For the text-containing cell, return its midpoint in (x, y) coordinate format. 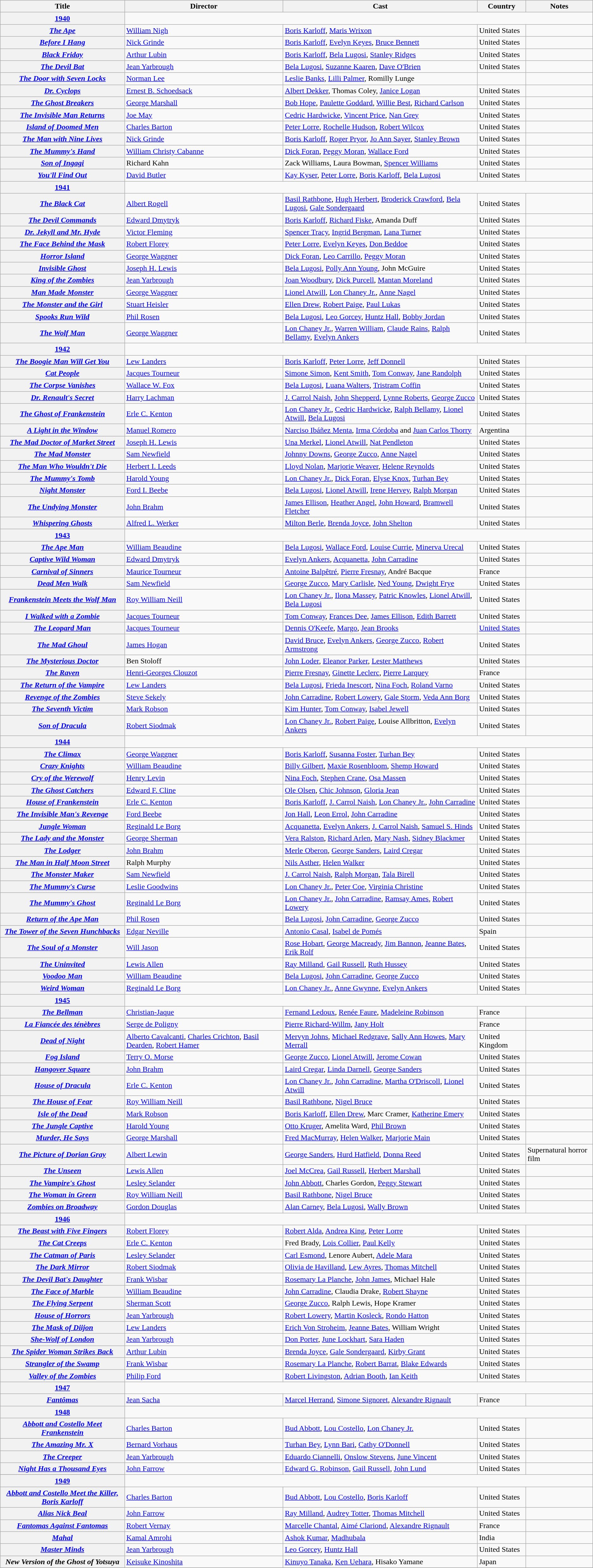
The Man with Nine Lives (62, 139)
The Ghost Breakers (62, 103)
The Leopard Man (62, 628)
Harry Lachman (204, 397)
The Flying Serpent (62, 1303)
Return of the Ape Man (62, 919)
Robert Livingston, Adrian Booth, Ian Keith (380, 1376)
The Woman in Green (62, 1195)
The Raven (62, 673)
Johnny Downs, George Zucco, Anne Nagel (380, 454)
1944 (62, 742)
Don Porter, June Lockhart, Sara Haden (380, 1339)
Wallace W. Fox (204, 385)
Lon Chaney Jr., Peter Coe, Virginia Christine (380, 887)
John Abbott, Charles Gordon, Peggy Stewart (380, 1183)
Boris Karloff, J. Carrol Naish, Lon Chaney Jr., John Carradine (380, 802)
1941 (62, 187)
Pierre Fresnay, Ginette Leclerc, Pierre Larquey (380, 673)
A Light in the Window (62, 430)
Laird Cregar, Linda Darnell, George Sanders (380, 1069)
Acquanetta, Evelyn Ankers, J. Carrol Naish, Samuel S. Hinds (380, 826)
1946 (62, 1219)
Ford Beebe (204, 814)
Milton Berle, Brenda Joyce, John Shelton (380, 523)
Spencer Tracy, Ingrid Bergman, Lana Turner (380, 232)
Billy Gilbert, Maxie Rosenbloom, Shemp Howard (380, 766)
The Lodger (62, 850)
Nina Foch, Stephen Crane, Osa Massen (380, 778)
Abbott and Costello Meet Frankenstein (62, 1428)
Country (502, 6)
The Monster Maker (62, 874)
Lon Chaney Jr., Anne Gwynne, Evelyn Ankers (380, 988)
Evelyn Ankers, Acquanetta, John Carradine (380, 559)
Black Friday (62, 55)
House of Dracula (62, 1085)
Boris Karloff, Bela Lugosi, Stanley Ridges (380, 55)
The Ape Man (62, 547)
The Ape (62, 30)
The Mad Doctor of Market Street (62, 442)
David Bruce, Evelyn Ankers, George Zucco, Robert Armstrong (380, 645)
King of the Zombies (62, 280)
The Mysterious Doctor (62, 661)
Bud Abbott, Lou Costello, Lon Chaney Jr. (380, 1428)
1948 (62, 1412)
Nils Asther, Helen Walker (380, 862)
The Lady and the Monster (62, 838)
Alias Nick Beal (62, 1513)
The Mummy's Tomb (62, 478)
House of Horrors (62, 1315)
Ernest B. Schoedsack (204, 91)
Erich Von Stroheim, Jeanne Bates, William Wright (380, 1327)
George Zucco, Mary Carlisle, Ned Young, Dwight Frye (380, 584)
Simone Simon, Kent Smith, Tom Conway, Jane Randolph (380, 373)
Fred Brady, Lois Collier, Paul Kelly (380, 1243)
Edgar Neville (204, 931)
The Spider Woman Strikes Back (62, 1352)
Boris Karloff, Maris Wrixon (380, 30)
Joe May (204, 115)
Turhan Bey, Lynn Bari, Cathy O'Donnell (380, 1445)
Director (204, 6)
Keisuke Kinoshita (204, 1562)
Alan Carney, Bela Lugosi, Wally Brown (380, 1207)
Bela Lugosi, Frieda Inescort, Nina Foch, Roland Varno (380, 685)
Bud Abbott, Lou Costello, Boris Karloff (380, 1497)
Spooks Run Wild (62, 316)
Marcel Herrand, Simone Signoret, Alexandre Rignault (380, 1400)
Alfred L. Werker (204, 523)
Fantomas Against Fantomas (62, 1526)
The House of Fear (62, 1102)
La Fiancée des ténèbres (62, 1024)
Kamal Amrohi (204, 1538)
I Walked with a Zombie (62, 616)
Carnival of Sinners (62, 571)
The Ghost of Frankenstein (62, 414)
The Return of the Vampire (62, 685)
Kinuyo Tanaka, Ken Uehara, Hisako Yamane (380, 1562)
Christian-Jaque (204, 1012)
The Jungle Captive (62, 1126)
The Monster and the Girl (62, 304)
Alberto Cavalcanti, Charles Crichton, Basil Dearden, Robert Hamer (204, 1041)
Boris Karloff, Ellen Drew, Marc Cramer, Katherine Emery (380, 1114)
The Boogie Man Will Get You (62, 361)
Dr. Renault's Secret (62, 397)
The Mad Monster (62, 454)
Japan (502, 1562)
Ray Milland, Gail Russell, Ruth Hussey (380, 964)
Ole Olsen, Chic Johnson, Gloria Jean (380, 790)
Ford I. Beebe (204, 490)
Dick Foran, Peggy Moran, Wallace Ford (380, 151)
Bob Hope, Paulette Goddard, Willie Best, Richard Carlson (380, 103)
Terry O. Morse (204, 1057)
Boris Karloff, Richard Fiske, Amanda Duff (380, 220)
The Mummy's Hand (62, 151)
Cast (380, 6)
Son of Ingagi (62, 163)
Robert Alda, Andrea King, Peter Lorre (380, 1231)
Brenda Joyce, Gale Sondergaard, Kirby Grant (380, 1352)
The Mummy's Curse (62, 887)
Master Minds (62, 1550)
George Sanders, Hurd Hatfield, Donna Reed (380, 1154)
Edward G. Robinson, Gail Russell, John Lund (380, 1469)
Steve Sekely (204, 697)
James Ellison, Heather Angel, John Howard, Bramwell Fletcher (380, 507)
Antoine Balpêtré, Pierre Fresnay, André Bacque (380, 571)
Argentina (502, 430)
India (502, 1538)
Cedric Hardwicke, Vincent Price, Nan Grey (380, 115)
Captive Wild Woman (62, 559)
Boris Karloff, Peter Lorre, Jeff Donnell (380, 361)
Jon Hall, Leon Errol, John Carradine (380, 814)
Albert Rogell (204, 203)
Night Monster (62, 490)
The Unseen (62, 1171)
Strangler of the Swamp (62, 1364)
1940 (62, 18)
George Sherman (204, 838)
Jean Sacha (204, 1400)
Tom Conway, Frances Dee, James Ellison, Edith Barrett (380, 616)
Basil Rathbone, Hugh Herbert, Broderick Crawford, Bela Lugosi, Gale Sondergaard (380, 203)
Narciso Ibáñez Menta, Irma Córdoba and Juan Carlos Thorry (380, 430)
Ray Milland, Audrey Totter, Thomas Mitchell (380, 1513)
Olivia de Havilland, Lew Ayres, Thomas Mitchell (380, 1267)
The Cat Creeps (62, 1243)
Lon Chaney Jr., Robert Paige, Louise Allbritton, Evelyn Ankers (380, 725)
Before I Hang (62, 42)
Otto Kruger, Amelita Ward, Phil Brown (380, 1126)
Supernatural horror film (559, 1154)
Lionel Atwill, Lon Chaney Jr., Anne Nagel (380, 292)
Horror Island (62, 256)
The Vampire's Ghost (62, 1183)
Mahal (62, 1538)
The Soul of a Monster (62, 948)
Boris Karloff, Roger Pryor, Jo Ann Sayer, Stanley Brown (380, 139)
The Invisible Man Returns (62, 115)
William Christy Cabanne (204, 151)
Joan Woodbury, Dick Purcell, Mantan Moreland (380, 280)
Title (62, 6)
Joel McCrea, Gail Russell, Herbert Marshall (380, 1171)
Lon Chaney Jr., Cedric Hardwicke, Ralph Bellamy, Lionel Atwill, Bela Lugosi (380, 414)
Invisible Ghost (62, 268)
Robert Vernay (204, 1526)
The Uninvited (62, 964)
Henry Levin (204, 778)
Vera Ralston, Richard Arlen, Mary Nash, Sidney Blackmer (380, 838)
Fred MacMurray, Helen Walker, Marjorie Main (380, 1138)
William Nigh (204, 30)
Bela Lugosi, Luana Walters, Tristram Coffin (380, 385)
James Hogan (204, 645)
Boris Karloff, Susanna Foster, Turhan Bey (380, 754)
Rose Hobart, George Macready, Jim Bannon, Jeanne Bates, Erik Rolf (380, 948)
Henri-Georges Clouzot (204, 673)
Ralph Murphy (204, 862)
Dead Men Walk (62, 584)
Dick Foran, Leo Carrillo, Peggy Moran (380, 256)
The Devil Commands (62, 220)
Man Made Monster (62, 292)
David Butler (204, 175)
The Catman of Paris (62, 1255)
Notes (559, 6)
John Carradine, Claudia Drake, Robert Shayne (380, 1291)
Isle of the Dead (62, 1114)
Fernand Ledoux, Renée Faure, Madeleine Robinson (380, 1012)
Boris Karloff, Evelyn Keyes, Bruce Bennett (380, 42)
J. Carrol Naish, Ralph Morgan, Tala Birell (380, 874)
Leslie Goodwins (204, 887)
1943 (62, 535)
1942 (62, 349)
The Devil Bat (62, 67)
Ellen Drew, Robert Paige, Paul Lukas (380, 304)
The Seventh Victim (62, 709)
Cat People (62, 373)
1949 (62, 1481)
Leo Gorcey, Huntz Hall (380, 1550)
The Mask of Diijon (62, 1327)
Richard Kahn (204, 163)
Dr. Jekyll and Mr. Hyde (62, 232)
Zombies on Broadway (62, 1207)
1947 (62, 1388)
The Ghost Catchers (62, 790)
Murder, He Says (62, 1138)
The Mummy's Ghost (62, 903)
Peter Lorre, Rochelle Hudson, Robert Wilcox (380, 127)
The Man Who Wouldn't Die (62, 466)
Rosemary La Planche, John James, Michael Hale (380, 1279)
Hangover Square (62, 1069)
Revenge of the Zombies (62, 697)
Eduardo Ciannelli, Onslow Stevens, June Vincent (380, 1457)
You'll Find Out (62, 175)
Whispering Ghosts (62, 523)
Night Has a Thousand Eyes (62, 1469)
The Bellman (62, 1012)
Leslie Banks, Lilli Palmer, Romilly Lunge (380, 79)
Ben Stoloff (204, 661)
Robert Lowery, Martin Kosleck, Rondo Hatton (380, 1315)
Stuart Heisler (204, 304)
House of Frankenstein (62, 802)
Valley of the Zombies (62, 1376)
Albert Dekker, Thomas Coley, Janice Logan (380, 91)
George Zucco, Ralph Lewis, Hope Kramer (380, 1303)
Lon Chaney Jr., John Carradine, Ramsay Ames, Robert Lowery (380, 903)
Kim Hunter, Tom Conway, Isabel Jewell (380, 709)
Herbert I. Leeds (204, 466)
Zack Williams, Laura Bowman, Spencer Williams (380, 163)
Lon Chaney Jr., Ilona Massey, Patric Knowles, Lionel Atwill, Bela Lugosi (380, 600)
The Face of Marble (62, 1291)
United Kingdom (502, 1041)
The Creeper (62, 1457)
The Tower of the Seven Hunchbacks (62, 931)
The Mad Ghoul (62, 645)
The Corpse Vanishes (62, 385)
Crazy Knights (62, 766)
Maurice Tourneur (204, 571)
Lon Chaney Jr., Warren William, Claude Rains, Ralph Bellamy, Evelyn Ankers (380, 333)
She-Wolf of London (62, 1339)
The Man in Half Moon Street (62, 862)
Edward F. Cline (204, 790)
Island of Doomed Men (62, 127)
Norman Lee (204, 79)
The Black Cat (62, 203)
Voodoo Man (62, 976)
Bela Lugosi, Leo Gorcey, Huntz Hall, Bobby Jordan (380, 316)
The Amazing Mr. X (62, 1445)
Bela Lugosi, Polly Ann Young, John McGuire (380, 268)
The Face Behind the Mask (62, 244)
Weird Woman (62, 988)
George Zucco, Lionel Atwill, Jerome Cowan (380, 1057)
John Carradine, Robert Lowery, Gale Storm, Veda Ann Borg (380, 697)
Lon Chaney Jr., John Carradine, Martha O'Driscoll, Lionel Atwill (380, 1085)
The Undying Monster (62, 507)
Bela Lugosi, Suzanne Kaaren, Dave O'Brien (380, 67)
Antonio Casal, Isabel de Pomés (380, 931)
The Devil Bat's Daughter (62, 1279)
Serge de Poligny (204, 1024)
Gordon Douglas (204, 1207)
Mervyn Johns, Michael Redgrave, Sally Ann Howes, Mary Merrall (380, 1041)
Fantômas (62, 1400)
1945 (62, 1000)
Lloyd Nolan, Marjorie Weaver, Helene Reynolds (380, 466)
Bernard Vorhaus (204, 1445)
Ashok Kumar, Madhubala (380, 1538)
Son of Dracula (62, 725)
Marcelle Chantal, Aimé Clariond, Alexandre Rignault (380, 1526)
The Picture of Dorian Gray (62, 1154)
Will Jason (204, 948)
Carl Esmond, Lenore Aubert, Adele Mara (380, 1255)
J. Carrol Naish, John Shepperd, Lynne Roberts, George Zucco (380, 397)
Spain (502, 931)
Philip Ford (204, 1376)
Lon Chaney Jr., Dick Foran, Elyse Knox, Turhan Bey (380, 478)
Victor Fleming (204, 232)
Abbott and Costello Meet the Killer, Boris Karloff (62, 1497)
Bela Lugosi, Wallace Ford, Louise Currie, Minerva Urecal (380, 547)
The Dark Mirror (62, 1267)
The Invisible Man's Revenge (62, 814)
John Loder, Eleanor Parker, Lester Matthews (380, 661)
Merle Oberon, George Sanders, Laird Cregar (380, 850)
Dr. Cyclops (62, 91)
Sherman Scott (204, 1303)
Dennis O'Keefe, Margo, Jean Brooks (380, 628)
The Wolf Man (62, 333)
New Version of the Ghost of Yotsuya (62, 1562)
The Beast with Five Fingers (62, 1231)
Peter Lorre, Evelyn Keyes, Don Beddoe (380, 244)
The Door with Seven Locks (62, 79)
Dead of Night (62, 1041)
Manuel Romero (204, 430)
Bela Lugosi, Lionel Atwill, Irene Hervey, Ralph Morgan (380, 490)
Una Merkel, Lionel Atwill, Nat Pendleton (380, 442)
Jungle Woman (62, 826)
Frankenstein Meets the Wolf Man (62, 600)
Pierre Richard-Willm, Jany Holt (380, 1024)
Kay Kyser, Peter Lorre, Boris Karloff, Bela Lugosi (380, 175)
Cry of the Werewolf (62, 778)
Fog Island (62, 1057)
Albert Lewin (204, 1154)
Rosemary La Planche, Robert Barrat, Blake Edwards (380, 1364)
The Climax (62, 754)
